Locate the cell with the specified text and output its [X, Y] center coordinate. 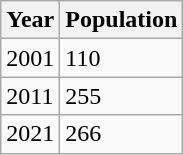
2021 [30, 134]
266 [122, 134]
Year [30, 20]
2011 [30, 96]
255 [122, 96]
2001 [30, 58]
110 [122, 58]
Population [122, 20]
